Find where the given text appears and provide that cell's center as [X, Y] coordinate. 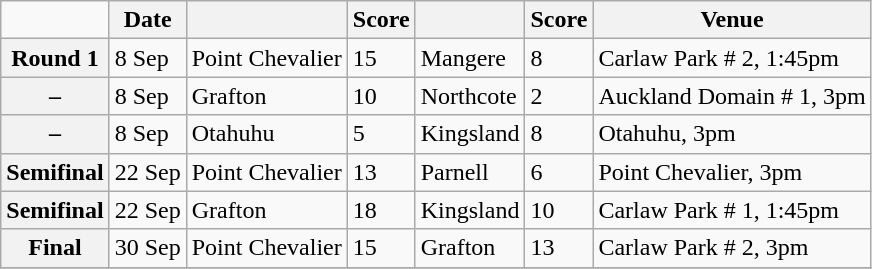
Final [55, 248]
Venue [732, 20]
18 [381, 210]
Carlaw Park # 2, 1:45pm [732, 58]
Round 1 [55, 58]
Northcote [470, 96]
5 [381, 134]
Mangere [470, 58]
Parnell [470, 172]
2 [559, 96]
Carlaw Park # 2, 3pm [732, 248]
Carlaw Park # 1, 1:45pm [732, 210]
Otahuhu [266, 134]
Date [148, 20]
30 Sep [148, 248]
Auckland Domain # 1, 3pm [732, 96]
6 [559, 172]
Point Chevalier, 3pm [732, 172]
Otahuhu, 3pm [732, 134]
